Capture the cell that displays the provided text and extract its (X, Y) central coordinate. 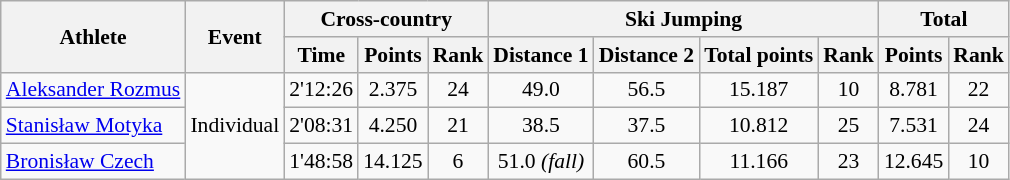
2.375 (392, 90)
2'12:26 (321, 90)
2'08:31 (321, 126)
10.812 (758, 126)
1'48:58 (321, 162)
Stanisław Motyka (94, 126)
15.187 (758, 90)
Distance 2 (646, 55)
60.5 (646, 162)
14.125 (392, 162)
23 (848, 162)
49.0 (540, 90)
51.0 (fall) (540, 162)
37.5 (646, 126)
Event (234, 36)
11.166 (758, 162)
8.781 (914, 90)
25 (848, 126)
38.5 (540, 126)
Individual (234, 126)
Total (944, 19)
22 (978, 90)
6 (458, 162)
Aleksander Rozmus (94, 90)
Time (321, 55)
Distance 1 (540, 55)
4.250 (392, 126)
Athlete (94, 36)
Bronisław Czech (94, 162)
Total points (758, 55)
Ski Jumping (684, 19)
56.5 (646, 90)
7.531 (914, 126)
Cross-country (386, 19)
21 (458, 126)
12.645 (914, 162)
